Return the [X, Y] coordinate for the center point of the cell that contains the specified text.  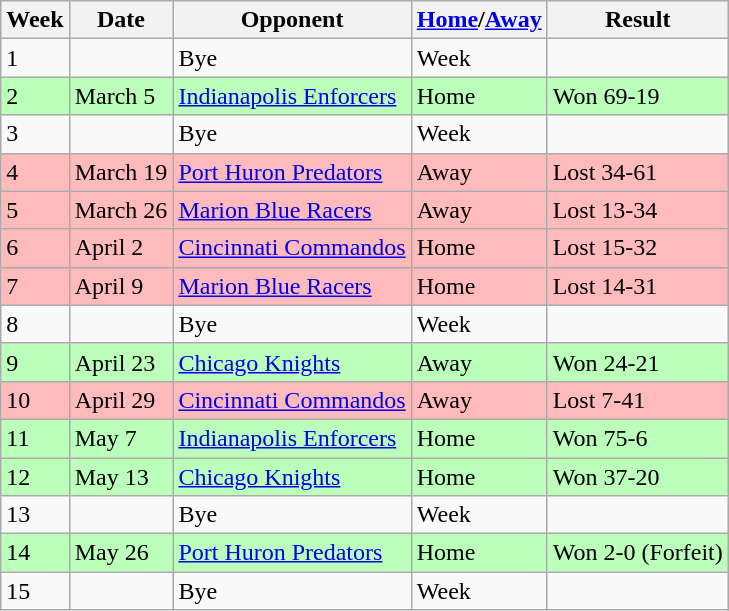
9 [35, 362]
Won 75-6 [638, 438]
Lost 34-61 [638, 172]
Lost 13-34 [638, 210]
March 5 [121, 96]
14 [35, 553]
3 [35, 134]
4 [35, 172]
15 [35, 591]
13 [35, 515]
Result [638, 20]
Lost 15-32 [638, 248]
Won 24-21 [638, 362]
12 [35, 477]
Opponent [292, 20]
March 19 [121, 172]
Won 2-0 (Forfeit) [638, 553]
Lost 7-41 [638, 400]
Won 37-20 [638, 477]
April 29 [121, 400]
Date [121, 20]
April 23 [121, 362]
Home/Away [479, 20]
11 [35, 438]
April 9 [121, 286]
6 [35, 248]
5 [35, 210]
May 13 [121, 477]
7 [35, 286]
Won 69-19 [638, 96]
April 2 [121, 248]
May 26 [121, 553]
2 [35, 96]
10 [35, 400]
8 [35, 324]
May 7 [121, 438]
March 26 [121, 210]
1 [35, 58]
Lost 14-31 [638, 286]
